Return (X, Y) of the center of cell containing provided text 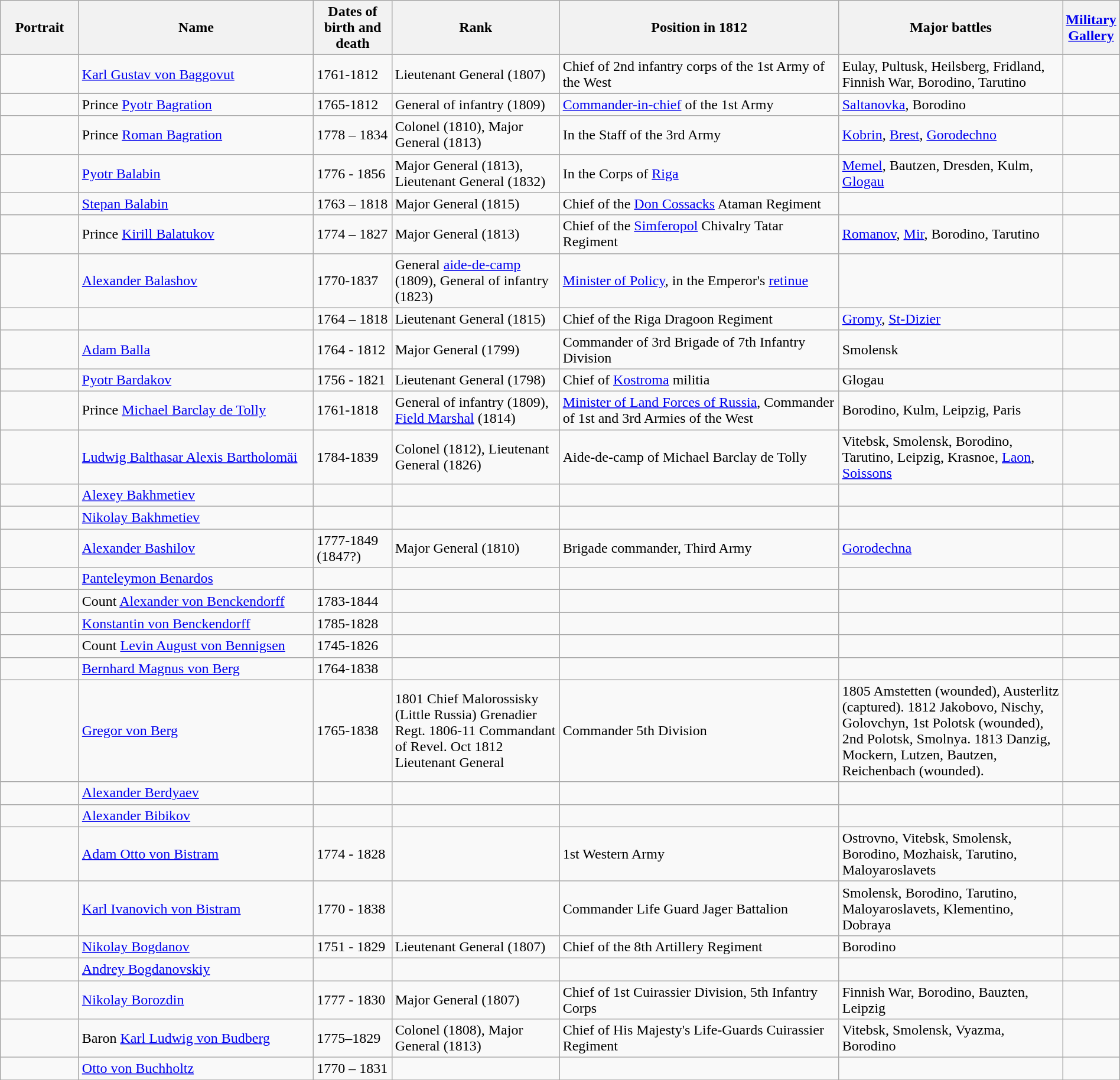
Count Alexander von Benckendorff (196, 601)
1751 - 1829 (353, 947)
Andrey Bogdanovskiy (196, 969)
Pyotr Bardakov (196, 380)
In the Corps of Riga (699, 174)
Major General (1813) (476, 234)
Chief of 1st Cuirassier Division, 5th Infantry Corps (699, 999)
Baron Karl Ludwig von Budberg (196, 1038)
1801 Chief Malorossisky (Little Russia) Grenadier Regt. 1806-11 Commandant of Revel. Oct 1812 Lieutenant General (476, 731)
Alexander Balashov (196, 280)
General of infantry (1809) (476, 105)
1770 - 1838 (353, 908)
Adam Balla (196, 350)
Chief of the Simferopol Chivalry Tatar Regiment (699, 234)
1777-1849 (1847?) (353, 548)
Chief of 2nd infantry corps of the 1st Army of the West (699, 74)
1770 – 1831 (353, 1069)
1765-1812 (353, 105)
Romanov, Mir, Borodino, Tarutino (951, 234)
Gromy, St-Dizier (951, 319)
Name (196, 28)
Gregor von Berg (196, 731)
Vitebsk, Smolensk, Borodino, Tarutino, Leipzig, Krasnoe, Laon, Soissons (951, 457)
Chief of the Riga Dragoon Regiment (699, 319)
Alexander Bashilov (196, 548)
Major General (1810) (476, 548)
Nikolay Bakhmetiev (196, 518)
Saltanovka, Borodino (951, 105)
Portrait (40, 28)
Major battles (951, 28)
1st Western Army (699, 854)
Major General (1815) (476, 204)
Ludwig Balthasar Alexis Bartholomäi (196, 457)
Minister of Land Forces of Russia, Commander of 1st and 3rd Armies of the West (699, 410)
1761-1818 (353, 410)
Adam Otto von Bistram (196, 854)
Karl Ivanovich von Bistram (196, 908)
Dates of birth and death (353, 28)
Colonel (1808), Major General (1813) (476, 1038)
1764 - 1812 (353, 350)
Prince Michael Barclay de Tolly (196, 410)
Ostrovno, Vitebsk, Smolensk, Borodino, Mozhaisk, Tarutino, Maloyaroslavets (951, 854)
General aide-de-camp (1809), General of infantry (1823) (476, 280)
1774 - 1828 (353, 854)
Brigade commander, Third Army (699, 548)
Minister of Policy, in the Emperor's retinue (699, 280)
1756 - 1821 (353, 380)
Aide-de-camp of Michael Barclay de Tolly (699, 457)
Finnish War, Borodino, Bauzten, Leipzig (951, 999)
1765-1838 (353, 731)
Count Levin August von Bennigsen (196, 646)
Eulay, Pultusk, Heilsberg, Fridland, Finnish War, Borodino, Tarutino (951, 74)
Glogau (951, 380)
Chief of the 8th Artillery Regiment (699, 947)
1776 - 1856 (353, 174)
1764-1838 (353, 668)
Rank (476, 28)
Pyotr Balabin (196, 174)
1783-1844 (353, 601)
Major General (1799) (476, 350)
Major General (1813), Lieutenant General (1832) (476, 174)
Smolensk, Borodino, Tarutino, Maloyaroslavets, Klementino, Dobraya (951, 908)
1764 – 1818 (353, 319)
Alexey Bakhmetiev (196, 495)
General of infantry (1809), Field Marshal (1814) (476, 410)
Colonel (1812), Lieutenant General (1826) (476, 457)
Bernhard Magnus von Berg (196, 668)
Alexander Berdyaev (196, 793)
Major General (1807) (476, 999)
Vitebsk, Smolensk, Vyazma, Borodino (951, 1038)
Konstantin von Benckendorff (196, 624)
Stepan Balabin (196, 204)
In the Staff of the 3rd Army (699, 135)
Gorodechna (951, 548)
Alexander Bibikov (196, 815)
Chief of the Don Cossacks Ataman Regiment (699, 204)
Commander 5th Division (699, 731)
1777 - 1830 (353, 999)
Lieutenant General (1815) (476, 319)
Commander-in-chief of the 1st Army (699, 105)
1761-1812 (353, 74)
1778 – 1834 (353, 135)
Borodino (951, 947)
1774 – 1827 (353, 234)
Smolensk (951, 350)
Position in 1812 (699, 28)
Commander of 3rd Brigade of 7th Infantry Division (699, 350)
Chief of His Majesty's Life-Guards Cuirassier Regiment (699, 1038)
1745-1826 (353, 646)
Nikolay Bogdanov (196, 947)
Borodino, Kulm, Leipzig, Paris (951, 410)
1784-1839 (353, 457)
Prince Pyotr Bagration (196, 105)
Prince Roman Bagration (196, 135)
Military Gallery (1091, 28)
Karl Gustav von Baggovut (196, 74)
Prince Kirill Balatukov (196, 234)
1770-1837 (353, 280)
1775–1829 (353, 1038)
Commander Life Guard Jager Battalion (699, 908)
1785-1828 (353, 624)
Chief of Kostroma militia (699, 380)
Panteleymon Benardos (196, 579)
Colonel (1810), Major General (1813) (476, 135)
Memel, Bautzen, Dresden, Kulm, Glogau (951, 174)
Otto von Buchholtz (196, 1069)
Kobrin, Brest, Gorodechno (951, 135)
1763 – 1818 (353, 204)
Lieutenant General (1798) (476, 380)
Nikolay Borozdin (196, 999)
